Search for the cell housing the specified text and yield its (x, y) center coordinate. 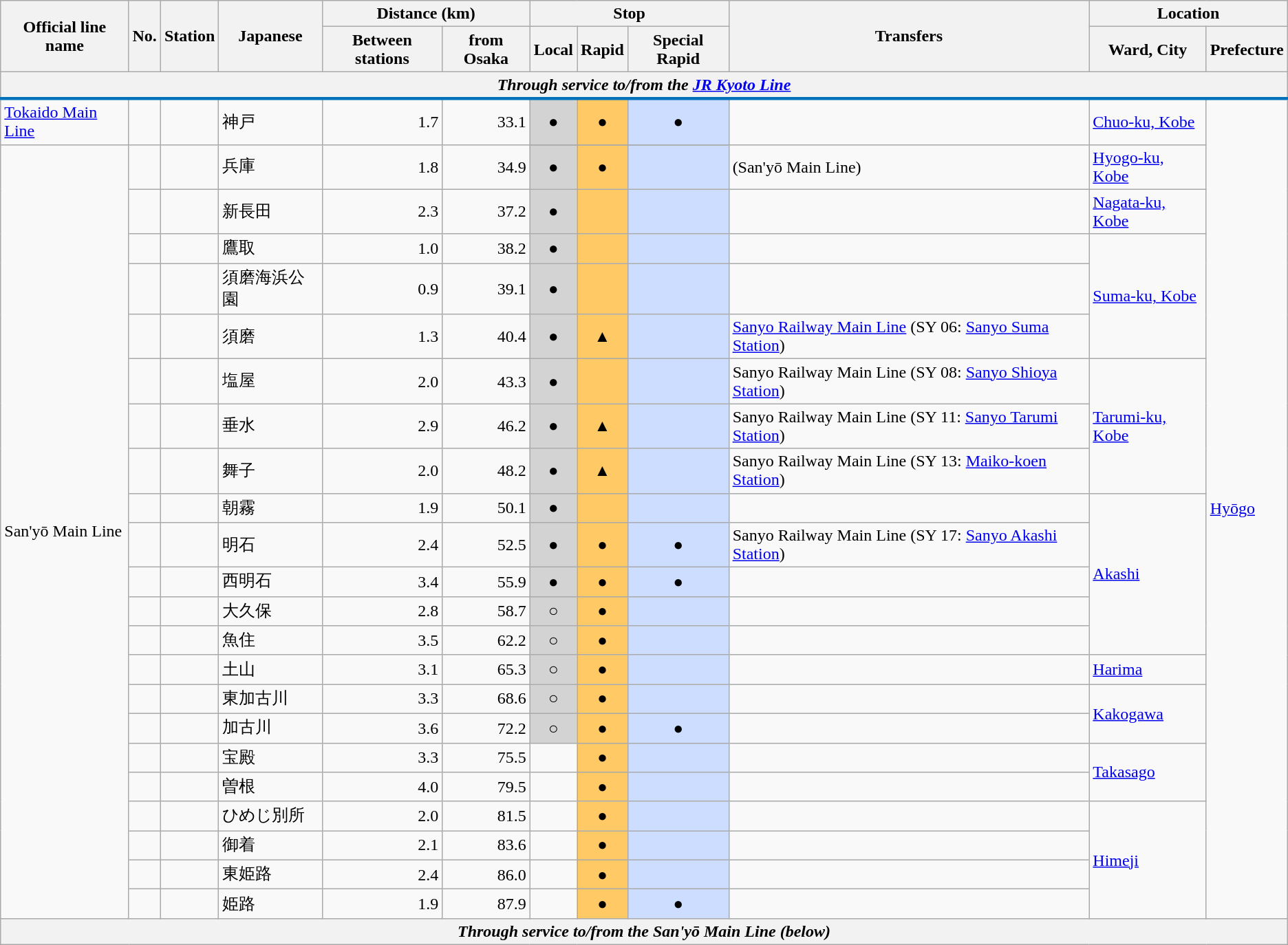
鷹取 (270, 249)
Japanese (270, 36)
加古川 (270, 728)
48.2 (486, 470)
宝殿 (270, 758)
Official line name (65, 36)
Tarumi-ku, Kobe (1148, 426)
No. (144, 36)
(San'yō Main Line) (909, 166)
Sanyo Railway Main Line (SY 13: Maiko-koen Station) (909, 470)
朝霧 (270, 508)
Stop (629, 14)
Between stations (383, 50)
明石 (270, 545)
Location (1188, 14)
from Osaka (486, 50)
Through service to/from the JR Kyoto Line (644, 85)
1.7 (383, 121)
御着 (270, 846)
43.3 (486, 381)
Through service to/from the San'yō Main Line (below) (644, 931)
40.4 (486, 337)
Sanyo Railway Main Line (SY 06: Sanyo Suma Station) (909, 337)
神戸 (270, 121)
Harima (1148, 670)
46.2 (486, 426)
75.5 (486, 758)
3.5 (383, 641)
姫路 (270, 904)
79.5 (486, 787)
3.6 (383, 728)
83.6 (486, 846)
魚住 (270, 641)
0.9 (383, 289)
4.0 (383, 787)
2.3 (383, 212)
大久保 (270, 611)
Distance (km) (426, 14)
81.5 (486, 816)
2.1 (383, 846)
3.1 (383, 670)
San'yō Main Line (65, 531)
68.6 (486, 699)
舞子 (270, 470)
87.9 (486, 904)
Nagata-ku, Kobe (1148, 212)
Hyōgo (1247, 508)
土山 (270, 670)
1.8 (383, 166)
Special Rapid (678, 50)
58.7 (486, 611)
Sanyo Railway Main Line (SY 08: Sanyo Shioya Station) (909, 381)
Local (553, 50)
Sanyo Railway Main Line (SY 11: Sanyo Tarumi Station) (909, 426)
55.9 (486, 582)
Kakogawa (1148, 714)
Prefecture (1247, 50)
Hyogo-ku, Kobe (1148, 166)
東加古川 (270, 699)
Tokaido Main Line (65, 121)
2.9 (383, 426)
須磨 (270, 337)
62.2 (486, 641)
新長田 (270, 212)
86.0 (486, 875)
50.1 (486, 508)
Transfers (909, 36)
Takasago (1148, 772)
塩屋 (270, 381)
1.0 (383, 249)
65.3 (486, 670)
39.1 (486, 289)
Chuo-ku, Kobe (1148, 121)
Suma-ku, Kobe (1148, 296)
垂水 (270, 426)
須磨海浜公園 (270, 289)
1.3 (383, 337)
38.2 (486, 249)
72.2 (486, 728)
52.5 (486, 545)
Himeji (1148, 860)
37.2 (486, 212)
ひめじ別所 (270, 816)
3.4 (383, 582)
曽根 (270, 787)
兵庫 (270, 166)
Ward, City (1148, 50)
2.8 (383, 611)
Station (189, 36)
Sanyo Railway Main Line (SY 17: Sanyo Akashi Station) (909, 545)
33.1 (486, 121)
Rapid (603, 50)
西明石 (270, 582)
東姫路 (270, 875)
Akashi (1148, 574)
34.9 (486, 166)
